Capture the cell that displays the provided text and extract its (x, y) central coordinate. 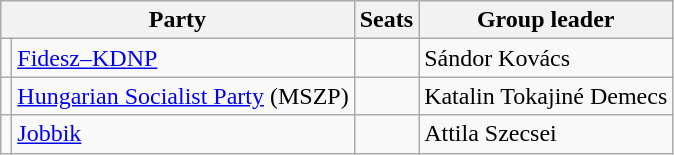
Katalin Tokajiné Demecs (546, 96)
Party (178, 20)
Jobbik (183, 134)
Attila Szecsei (546, 134)
Fidesz–KDNP (183, 58)
Hungarian Socialist Party (MSZP) (183, 96)
Sándor Kovács (546, 58)
Seats (386, 20)
Group leader (546, 20)
